Identify which cell holds the provided text, then report its (x, y) central coordinate. 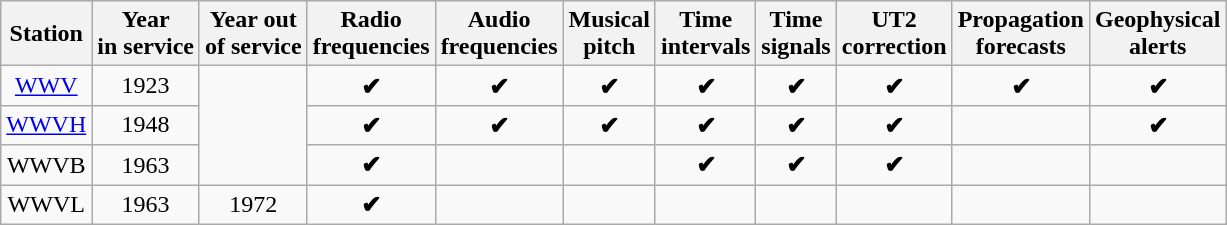
1923 (146, 86)
1948 (146, 125)
WWVH (46, 125)
Timesignals (796, 34)
Audiofrequencies (499, 34)
WWVB (46, 165)
Year outof service (253, 34)
Radiofrequencies (371, 34)
Geophysicalalerts (1157, 34)
Musicalpitch (609, 34)
Timeintervals (705, 34)
1972 (253, 204)
Station (46, 34)
WWVL (46, 204)
Yearin service (146, 34)
Propagationforecasts (1020, 34)
WWV (46, 86)
UT2correction (894, 34)
